Output the (x, y) coordinate of the center of the cell containing the given text.  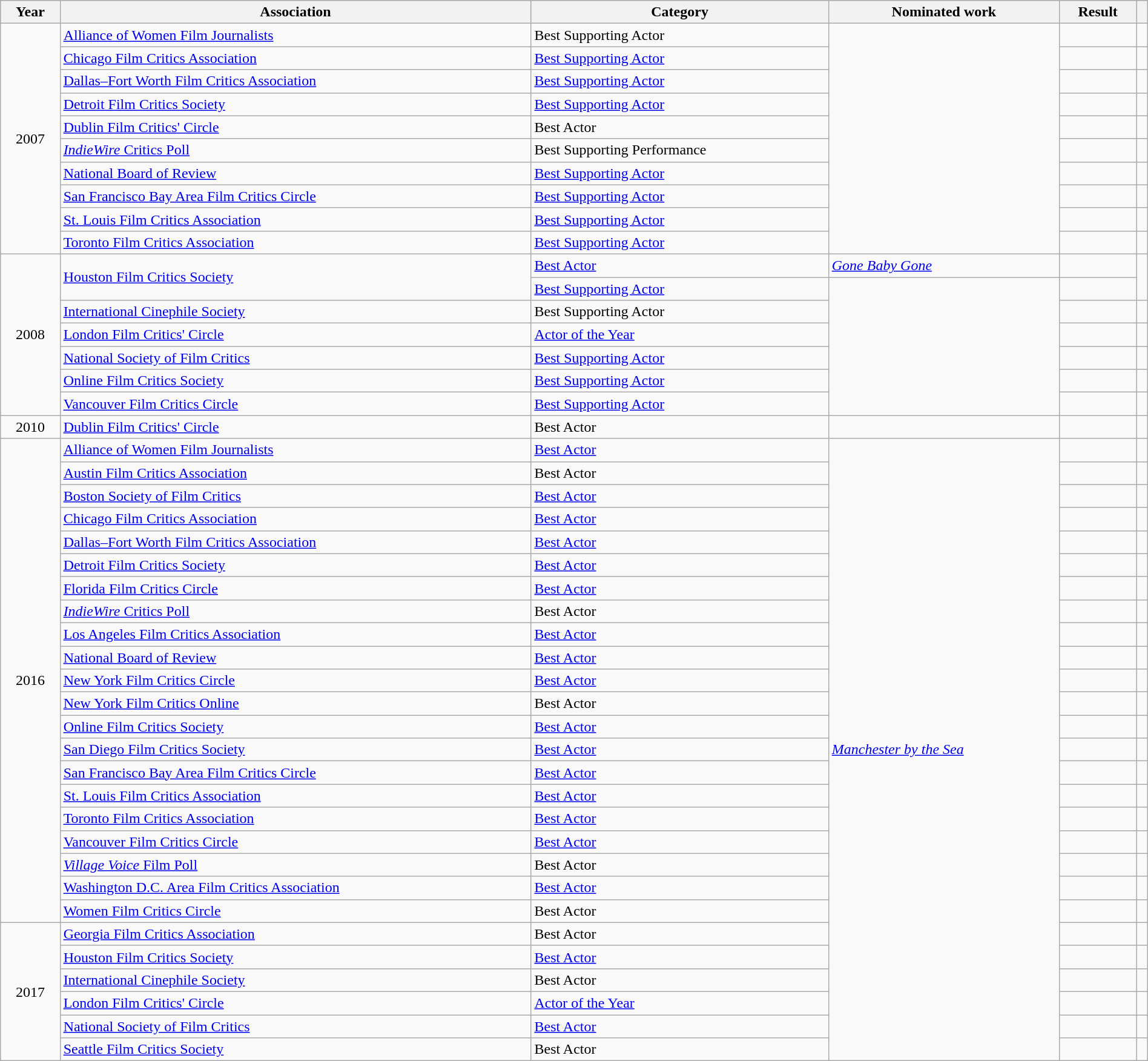
Association (295, 12)
Georgia Film Critics Association (295, 934)
Austin Film Critics Association (295, 473)
2017 (30, 991)
Year (30, 12)
2008 (30, 334)
Los Angeles Film Critics Association (295, 634)
New York Film Critics Circle (295, 681)
2010 (30, 427)
Nominated work (943, 12)
Best Supporting Performance (679, 150)
Boston Society of Film Critics (295, 496)
Category (679, 12)
New York Film Critics Online (295, 704)
Gone Baby Gone (943, 265)
Seattle Film Critics Society (295, 1049)
Washington D.C. Area Film Critics Association (295, 888)
Village Voice Film Poll (295, 865)
2007 (30, 139)
Florida Film Critics Circle (295, 588)
Women Film Critics Circle (295, 911)
Manchester by the Sea (943, 750)
Result (1098, 12)
San Diego Film Critics Society (295, 750)
2016 (30, 681)
